Extract the [x, y] coordinate from the center of the cell holding the provided text.  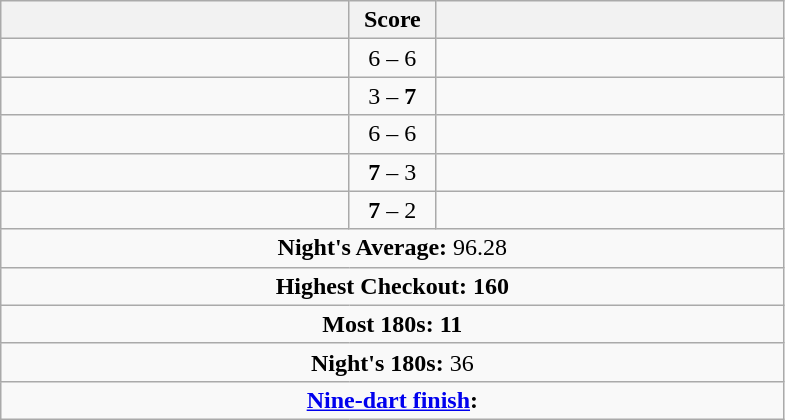
Nine-dart finish: [392, 400]
3 – 7 [392, 96]
Score [392, 20]
Night's Average: 96.28 [392, 248]
7 – 3 [392, 172]
Highest Checkout: 160 [392, 286]
7 – 2 [392, 210]
Night's 180s: 36 [392, 362]
Most 180s: 11 [392, 324]
